Pinpoint the cell where the given text exists, returning its [X, Y] midpoint coordinate. 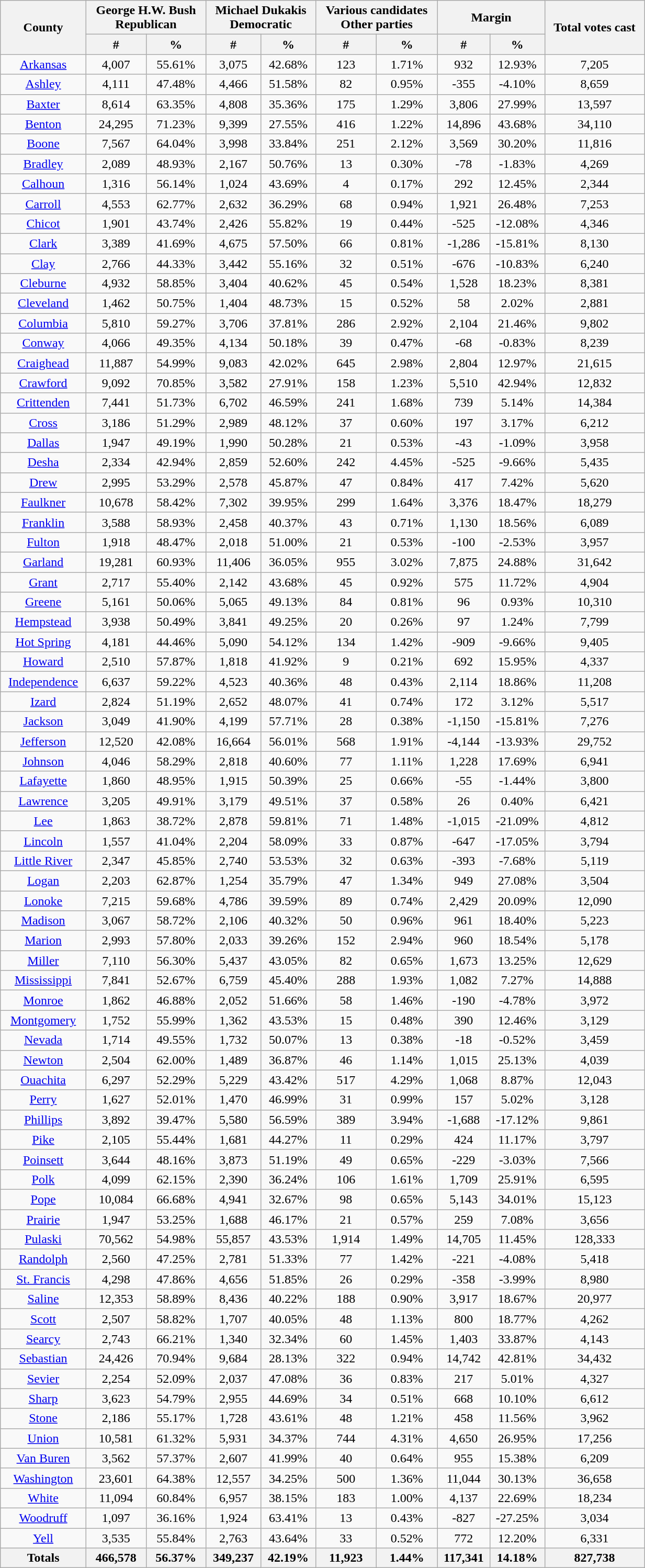
2,033 [233, 941]
1.14% [407, 1060]
41 [346, 702]
0.63% [407, 861]
2.12% [407, 144]
11 [346, 1140]
1.00% [407, 1498]
389 [346, 1120]
44.46% [176, 642]
Greene [43, 602]
Madison [43, 921]
97 [463, 622]
3,938 [116, 622]
27.99% [517, 104]
Lafayette [43, 781]
4,553 [116, 204]
744 [346, 1438]
19 [346, 223]
42.19% [289, 1558]
0.71% [407, 522]
42.81% [517, 1359]
251 [346, 144]
1,860 [116, 781]
1.13% [407, 1319]
47.08% [289, 1379]
6,209 [595, 1458]
-827 [463, 1518]
3,067 [116, 921]
59.68% [176, 900]
12,557 [233, 1478]
8,980 [595, 1279]
2,995 [116, 482]
24.88% [517, 562]
2,766 [116, 263]
56.14% [176, 184]
7.42% [517, 482]
2,632 [233, 204]
2,993 [116, 941]
89 [346, 900]
-1.09% [517, 443]
Franklin [43, 522]
40.60% [289, 761]
3,205 [116, 801]
2,458 [233, 522]
2,018 [233, 542]
2,824 [116, 702]
197 [463, 423]
7,253 [595, 204]
Little River [43, 861]
-3.03% [517, 1159]
0.58% [407, 801]
7,110 [116, 961]
417 [463, 482]
32.67% [289, 1199]
Perry [43, 1100]
42.02% [289, 363]
2,881 [595, 303]
Polk [43, 1179]
18.77% [517, 1319]
961 [463, 921]
52.60% [289, 462]
66 [346, 243]
Clark [43, 243]
2.98% [407, 363]
39.59% [289, 900]
739 [463, 403]
2,114 [463, 682]
9,861 [595, 1120]
1,863 [116, 821]
960 [463, 941]
11,816 [595, 144]
52.67% [176, 980]
51.85% [289, 1279]
8,381 [595, 284]
2,105 [116, 1140]
1.22% [407, 124]
2,037 [233, 1379]
4,099 [116, 1179]
71.23% [176, 124]
17,256 [595, 1438]
8,614 [116, 104]
Union [43, 1438]
43.61% [289, 1418]
7,276 [595, 721]
6,759 [233, 980]
96 [463, 602]
Ashley [43, 84]
41.04% [176, 841]
1.24% [517, 622]
50.28% [289, 443]
4,262 [595, 1319]
286 [346, 323]
1.93% [407, 980]
1,340 [233, 1339]
43.69% [289, 184]
5.02% [517, 1100]
3,998 [233, 144]
3,800 [595, 781]
299 [346, 502]
322 [346, 1359]
12,520 [116, 741]
Hot Spring [43, 642]
2,254 [116, 1379]
-0.52% [517, 1040]
62.77% [176, 204]
158 [346, 383]
Woodruff [43, 1518]
36.29% [289, 204]
Phillips [43, 1120]
20 [346, 622]
Crawford [43, 383]
66.68% [176, 1199]
2,955 [233, 1398]
3,535 [116, 1538]
30.20% [517, 144]
21,615 [595, 363]
Van Buren [43, 1458]
1.61% [407, 1179]
1,316 [116, 184]
11.56% [517, 1418]
49.55% [176, 1040]
1,024 [233, 184]
932 [463, 64]
5,090 [233, 642]
0.54% [407, 284]
34 [346, 1398]
41.99% [289, 1458]
Bradley [43, 164]
7,567 [116, 144]
3,706 [233, 323]
61.32% [176, 1438]
57.87% [176, 662]
Michael DukakisDemocratic [261, 18]
11,044 [463, 1478]
56.30% [176, 961]
3,582 [233, 383]
7,799 [595, 622]
188 [346, 1299]
7,302 [233, 502]
3,034 [595, 1518]
11.72% [517, 582]
66.21% [176, 1339]
0.83% [407, 1379]
8,130 [595, 243]
20.09% [517, 900]
123 [346, 64]
1,688 [233, 1220]
2,204 [233, 841]
47.25% [176, 1259]
517 [346, 1080]
3,806 [463, 104]
Nevada [43, 1040]
1,752 [116, 1020]
1,681 [233, 1140]
34.25% [289, 1478]
18.54% [517, 941]
0.95% [407, 84]
-18 [463, 1040]
43.64% [289, 1538]
-221 [463, 1259]
36.87% [289, 1060]
1.11% [407, 761]
4,111 [116, 84]
1,528 [463, 284]
Sharp [43, 1398]
10,310 [595, 602]
1.36% [407, 1478]
55.44% [176, 1140]
52.29% [176, 1080]
26.48% [517, 204]
2,763 [233, 1538]
9,802 [595, 323]
Yell [43, 1538]
44.33% [176, 263]
38.72% [176, 821]
1.91% [407, 741]
Crittenden [43, 403]
59.27% [176, 323]
11.17% [517, 1140]
0.93% [517, 602]
15.95% [517, 662]
2,740 [233, 861]
5,119 [595, 861]
1,404 [233, 303]
39 [346, 343]
2,652 [233, 702]
49.91% [176, 801]
7.08% [517, 1220]
2,106 [233, 921]
28 [346, 721]
2,347 [116, 861]
9,092 [116, 383]
Saline [43, 1299]
Johnson [43, 761]
4,941 [233, 1199]
32.34% [289, 1339]
Totals [43, 1558]
5,065 [233, 602]
-190 [463, 1000]
1,068 [463, 1080]
62.87% [176, 881]
44.27% [289, 1140]
-358 [463, 1279]
2,717 [116, 582]
1,627 [116, 1100]
288 [346, 980]
0.90% [407, 1299]
27.55% [289, 124]
Sebastian [43, 1359]
2,142 [233, 582]
1.29% [407, 104]
40.37% [289, 522]
1.44% [407, 1558]
Various candidatesOther parties [377, 18]
6,702 [233, 403]
58.85% [176, 284]
28.13% [289, 1359]
117,341 [463, 1558]
4,786 [233, 900]
2,510 [116, 662]
2,426 [233, 223]
242 [346, 462]
5,229 [233, 1080]
1.21% [407, 1418]
Hempstead [43, 622]
1,082 [463, 980]
71 [346, 821]
44.69% [289, 1398]
13,597 [595, 104]
-909 [463, 642]
2.92% [407, 323]
6,612 [595, 1398]
5,620 [595, 482]
Benton [43, 124]
40 [346, 1458]
Boone [43, 144]
58.82% [176, 1319]
5,437 [233, 961]
12.97% [517, 363]
14,742 [463, 1359]
2,104 [463, 323]
10,581 [116, 1438]
60 [346, 1339]
0.21% [407, 662]
1,673 [463, 961]
1,470 [233, 1100]
827,738 [595, 1558]
5,931 [233, 1438]
Searcy [43, 1339]
217 [463, 1379]
10,678 [116, 502]
46.88% [176, 1000]
48.07% [289, 702]
0.99% [407, 1100]
1,403 [463, 1339]
5,580 [233, 1120]
772 [463, 1538]
1,924 [233, 1518]
14,384 [595, 403]
Lawrence [43, 801]
51.73% [176, 403]
51.58% [289, 84]
-4.08% [517, 1259]
50.18% [289, 343]
-4.78% [517, 1000]
-68 [463, 343]
3,129 [595, 1020]
Pike [43, 1140]
40.05% [289, 1319]
50.76% [289, 164]
47.86% [176, 1279]
3,957 [595, 542]
1,914 [346, 1239]
Calhoun [43, 184]
54.99% [176, 363]
1.68% [407, 403]
3,128 [595, 1100]
Baxter [43, 104]
Margin [492, 18]
60.93% [176, 562]
55,857 [233, 1239]
390 [463, 1020]
3,962 [595, 1418]
14,888 [595, 980]
13.25% [517, 961]
15,123 [595, 1199]
37.81% [289, 323]
4,269 [595, 164]
1,362 [233, 1020]
134 [346, 642]
-3.99% [517, 1279]
55.84% [176, 1538]
Arkansas [43, 64]
53.53% [289, 861]
-10.83% [517, 263]
54.12% [289, 642]
4,808 [233, 104]
George H.W. BushRepublican [145, 18]
-355 [463, 84]
Chicot [43, 223]
2,507 [116, 1319]
Faulkner [43, 502]
106 [346, 1179]
1,990 [233, 443]
4,007 [116, 64]
4 [346, 184]
5,810 [116, 323]
-100 [463, 542]
2,334 [116, 462]
46.17% [289, 1220]
84 [346, 602]
County [43, 27]
6,957 [233, 1498]
1,818 [233, 662]
4.45% [407, 462]
4,932 [116, 284]
30.13% [517, 1478]
36.24% [289, 1179]
692 [463, 662]
2,052 [233, 1000]
33.84% [289, 144]
12.20% [517, 1538]
1.23% [407, 383]
68 [346, 204]
3,442 [233, 263]
41.90% [176, 721]
48.95% [176, 781]
Jefferson [43, 741]
18,234 [595, 1498]
33.87% [517, 1339]
4,181 [116, 642]
54.79% [176, 1398]
29,752 [595, 741]
Clay [43, 263]
949 [463, 881]
70,562 [116, 1239]
-1.44% [517, 781]
0.26% [407, 622]
39.26% [289, 941]
3,841 [233, 622]
7,841 [116, 980]
42.68% [289, 64]
2,989 [233, 423]
2,804 [463, 363]
-27.25% [517, 1518]
57.80% [176, 941]
10.10% [517, 1398]
3,972 [595, 1000]
49.19% [176, 443]
Marion [43, 941]
3,958 [595, 443]
48.16% [176, 1159]
3,562 [116, 1458]
50.06% [176, 602]
Dallas [43, 443]
1,862 [116, 1000]
11,094 [116, 1498]
64.38% [176, 1478]
58.42% [176, 502]
14,896 [463, 124]
5,510 [463, 383]
8,239 [595, 343]
1,097 [116, 1518]
2,878 [233, 821]
17.69% [517, 761]
0.57% [407, 1220]
-2.53% [517, 542]
Cleveland [43, 303]
38.15% [289, 1498]
645 [346, 363]
4,199 [233, 721]
49.51% [289, 801]
25.13% [517, 1060]
52.01% [176, 1100]
4,066 [116, 343]
-17.12% [517, 1120]
57.50% [289, 243]
-17.05% [517, 841]
2,818 [233, 761]
48.12% [289, 423]
45.87% [289, 482]
8.87% [517, 1080]
48.93% [176, 164]
49.13% [289, 602]
5,435 [595, 462]
2,743 [116, 1339]
1,901 [116, 223]
568 [346, 741]
3.12% [517, 702]
14,705 [463, 1239]
575 [463, 582]
1.71% [407, 64]
1,732 [233, 1040]
4,134 [233, 343]
3,797 [595, 1140]
1,130 [463, 522]
3,917 [463, 1299]
2,607 [233, 1458]
3,459 [595, 1040]
-229 [463, 1159]
Mississippi [43, 980]
62.00% [176, 1060]
43.42% [289, 1080]
Fulton [43, 542]
292 [463, 184]
6,595 [595, 1179]
424 [463, 1140]
55.61% [176, 64]
Montgomery [43, 1020]
26.95% [517, 1438]
0.40% [517, 801]
64.04% [176, 144]
3,569 [463, 144]
3,873 [233, 1159]
58.09% [289, 841]
56.01% [289, 741]
34,110 [595, 124]
11,923 [346, 1558]
Pope [43, 1199]
48.73% [289, 303]
5.14% [517, 403]
6,240 [595, 263]
62.15% [176, 1179]
Grant [43, 582]
3,389 [116, 243]
3,656 [595, 1220]
70.94% [176, 1359]
1.49% [407, 1239]
4,650 [463, 1438]
50 [346, 921]
0.17% [407, 184]
3,049 [116, 721]
Pulaski [43, 1239]
31 [346, 1100]
0.96% [407, 921]
4,046 [116, 761]
3,404 [233, 284]
Lee [43, 821]
18.67% [517, 1299]
Miller [43, 961]
21.46% [517, 323]
5,418 [595, 1259]
Cleburne [43, 284]
157 [463, 1100]
46 [346, 1060]
Total votes cast [595, 27]
55.40% [176, 582]
45.40% [289, 980]
-78 [463, 164]
34.01% [517, 1199]
5,223 [595, 921]
4,137 [463, 1498]
9,684 [233, 1359]
Jackson [43, 721]
800 [463, 1319]
7,205 [595, 64]
54.98% [176, 1239]
-1,015 [463, 821]
63.41% [289, 1518]
-4,144 [463, 741]
11.45% [517, 1239]
6,297 [116, 1080]
2,203 [116, 881]
58.89% [176, 1299]
4,327 [595, 1379]
2,390 [233, 1179]
Desha [43, 462]
36,658 [595, 1478]
3.94% [407, 1120]
0.92% [407, 582]
12.46% [517, 1020]
1,707 [233, 1319]
19,281 [116, 562]
11,406 [233, 562]
Sevier [43, 1379]
9 [346, 662]
24,295 [116, 124]
12,629 [595, 961]
9,405 [595, 642]
5,517 [595, 702]
4.31% [407, 1438]
50.49% [176, 622]
1.46% [407, 1000]
39.47% [176, 1120]
-1,150 [463, 721]
43.05% [289, 961]
4,039 [595, 1060]
50.75% [176, 303]
6,089 [595, 522]
-1.83% [517, 164]
3,179 [233, 801]
-393 [463, 861]
Lonoke [43, 900]
Randolph [43, 1259]
Prairie [43, 1220]
1.48% [407, 821]
Stone [43, 1418]
3.02% [407, 562]
Lincoln [43, 841]
40.36% [289, 682]
1,489 [233, 1060]
2,186 [116, 1418]
5,161 [116, 602]
58.93% [176, 522]
18,279 [595, 502]
1,462 [116, 303]
-1,688 [463, 1120]
Independence [43, 682]
18.47% [517, 502]
1,728 [233, 1418]
5.01% [517, 1379]
57.37% [176, 1458]
60.84% [176, 1498]
3,186 [116, 423]
56.37% [176, 1558]
40.32% [289, 921]
175 [346, 104]
46.59% [289, 403]
2,781 [233, 1259]
55.82% [289, 223]
1,254 [233, 881]
55.17% [176, 1418]
51.66% [289, 1000]
-647 [463, 841]
466,578 [116, 1558]
34.37% [289, 1438]
51.29% [176, 423]
Columbia [43, 323]
27.08% [517, 881]
40.62% [289, 284]
241 [346, 403]
-4.10% [517, 84]
4,143 [595, 1339]
7,441 [116, 403]
9,399 [233, 124]
43 [346, 522]
12,832 [595, 383]
25 [346, 781]
41.92% [289, 662]
49.35% [176, 343]
3,892 [116, 1120]
-0.83% [517, 343]
3,504 [595, 881]
-55 [463, 781]
4,346 [595, 223]
58.72% [176, 921]
Drew [43, 482]
8,436 [233, 1299]
3,623 [116, 1398]
3,075 [233, 64]
Izard [43, 702]
0.66% [407, 781]
6,331 [595, 1538]
-12.08% [517, 223]
Conway [43, 343]
12.93% [517, 64]
3,644 [116, 1159]
24,426 [116, 1359]
56.59% [289, 1120]
49.25% [289, 622]
Garland [43, 562]
0.84% [407, 482]
12,353 [116, 1299]
12,043 [595, 1080]
31,642 [595, 562]
8,659 [595, 84]
1.34% [407, 881]
2,578 [233, 482]
48.47% [176, 542]
10,084 [116, 1199]
43.74% [176, 223]
41.69% [176, 243]
3,376 [463, 502]
98 [346, 1199]
15.38% [517, 1458]
4,656 [233, 1279]
59.22% [176, 682]
128,333 [595, 1239]
59.81% [289, 821]
4,523 [233, 682]
36.16% [176, 1518]
4,466 [233, 84]
1,921 [463, 204]
18.56% [517, 522]
4.29% [407, 1080]
Cross [43, 423]
46.99% [289, 1100]
45.85% [176, 861]
416 [346, 124]
Washington [43, 1478]
1,714 [116, 1040]
349,237 [233, 1558]
40.22% [289, 1299]
4,904 [595, 582]
Ouachita [43, 1080]
2.02% [517, 303]
-43 [463, 443]
500 [346, 1478]
1.45% [407, 1339]
-1,286 [463, 243]
39.95% [289, 502]
1,915 [233, 781]
0.44% [407, 223]
36.05% [289, 562]
1,015 [463, 1060]
49 [346, 1159]
0.47% [407, 343]
458 [463, 1418]
27.91% [289, 383]
63.35% [176, 104]
172 [463, 702]
12.45% [517, 184]
58.29% [176, 761]
25.91% [517, 1179]
-13.93% [517, 741]
2,089 [116, 164]
36 [346, 1379]
16,664 [233, 741]
3,794 [595, 841]
51.00% [289, 542]
1,557 [116, 841]
1.64% [407, 502]
0.30% [407, 164]
18.40% [517, 921]
0.87% [407, 841]
Scott [43, 1319]
St. Francis [43, 1279]
47.48% [176, 84]
2,504 [116, 1060]
-7.68% [517, 861]
7,215 [116, 900]
2,344 [595, 184]
1,228 [463, 761]
18.86% [517, 682]
55.99% [176, 1020]
3.17% [517, 423]
6,637 [116, 682]
7.27% [517, 980]
7,566 [595, 1159]
0.48% [407, 1020]
5,178 [595, 941]
51.33% [289, 1259]
4,675 [233, 243]
42.08% [176, 741]
6,212 [595, 423]
-21.09% [517, 821]
2,560 [116, 1259]
Carroll [43, 204]
11,887 [116, 363]
0.60% [407, 423]
50.07% [289, 1040]
White [43, 1498]
Monroe [43, 1000]
3,588 [116, 522]
11,208 [595, 682]
1,918 [116, 542]
1,709 [463, 1179]
23,601 [116, 1478]
6,941 [595, 761]
4,337 [595, 662]
2,167 [233, 164]
35.36% [289, 104]
4,298 [116, 1279]
18.23% [517, 284]
34,432 [595, 1359]
12,090 [595, 900]
35.79% [289, 881]
152 [346, 941]
70.85% [176, 383]
52.09% [176, 1379]
Newton [43, 1060]
53.25% [176, 1220]
2,859 [233, 462]
668 [463, 1398]
6,421 [595, 801]
Craighead [43, 363]
0.64% [407, 1458]
50.39% [289, 781]
Poinsett [43, 1159]
2,429 [463, 900]
2.94% [407, 941]
-676 [463, 263]
22.69% [517, 1498]
259 [463, 1220]
Logan [43, 881]
9,083 [233, 363]
14.18% [517, 1558]
7,875 [463, 562]
57.71% [289, 721]
53.29% [176, 482]
Howard [43, 662]
55.16% [289, 263]
4,812 [595, 821]
183 [346, 1498]
20,977 [595, 1299]
5,143 [463, 1199]
